Return the [X, Y] coordinate for the center point of the cell that contains the specified text.  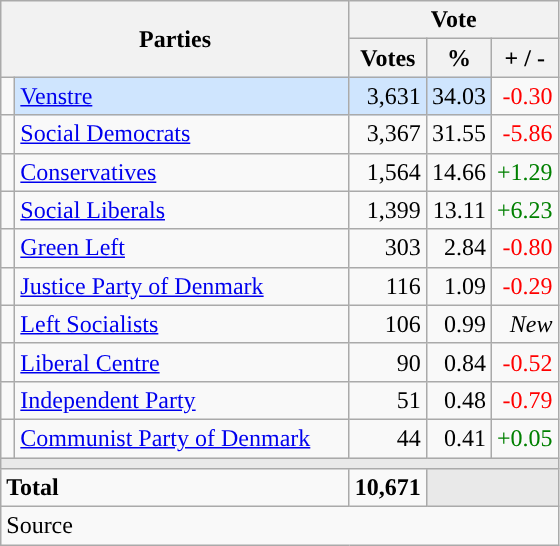
0.99 [458, 324]
Conservatives [182, 172]
Social Democrats [182, 134]
13.11 [458, 210]
-0.79 [524, 400]
303 [388, 248]
Total [176, 488]
90 [388, 362]
+6.23 [524, 210]
Vote [454, 20]
Justice Party of Denmark [182, 286]
106 [388, 324]
-0.29 [524, 286]
+ / - [524, 58]
0.41 [458, 438]
51 [388, 400]
Communist Party of Denmark [182, 438]
44 [388, 438]
31.55 [458, 134]
34.03 [458, 96]
14.66 [458, 172]
1,399 [388, 210]
Social Liberals [182, 210]
Left Socialists [182, 324]
Green Left [182, 248]
Liberal Centre [182, 362]
% [458, 58]
Votes [388, 58]
116 [388, 286]
10,671 [388, 488]
Independent Party [182, 400]
-5.86 [524, 134]
+0.05 [524, 438]
-0.52 [524, 362]
3,367 [388, 134]
1,564 [388, 172]
-0.80 [524, 248]
1.09 [458, 286]
New [524, 324]
-0.30 [524, 96]
0.48 [458, 400]
Source [280, 526]
Parties [176, 39]
Venstre [182, 96]
2.84 [458, 248]
+1.29 [524, 172]
3,631 [388, 96]
0.84 [458, 362]
